Extract the (X, Y) coordinate from the center of the cell holding the provided text.  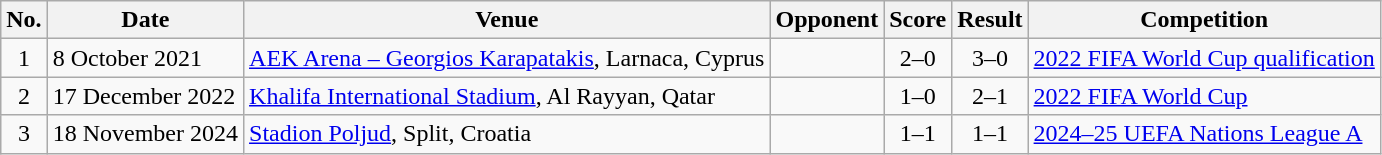
Result (990, 20)
No. (24, 20)
3–0 (990, 58)
2 (24, 96)
2022 FIFA World Cup (1204, 96)
2022 FIFA World Cup qualification (1204, 58)
8 October 2021 (145, 58)
2–1 (990, 96)
Khalifa International Stadium, Al Rayyan, Qatar (507, 96)
Venue (507, 20)
18 November 2024 (145, 134)
3 (24, 134)
AEK Arena – Georgios Karapatakis, Larnaca, Cyprus (507, 58)
Competition (1204, 20)
1 (24, 58)
17 December 2022 (145, 96)
Date (145, 20)
1–0 (918, 96)
Opponent (827, 20)
2–0 (918, 58)
2024–25 UEFA Nations League A (1204, 134)
Stadion Poljud, Split, Croatia (507, 134)
Score (918, 20)
